Output the [X, Y] coordinate of the center of the cell containing the given text.  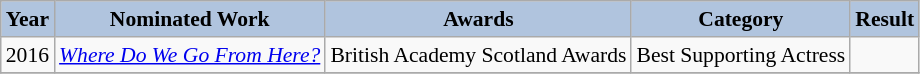
Result [884, 19]
Category [740, 19]
Awards [478, 19]
2016 [28, 55]
Best Supporting Actress [740, 55]
British Academy Scotland Awards [478, 55]
Year [28, 19]
Where Do We Go From Here? [190, 55]
Nominated Work [190, 19]
